Return (X, Y) of the center of cell containing provided text 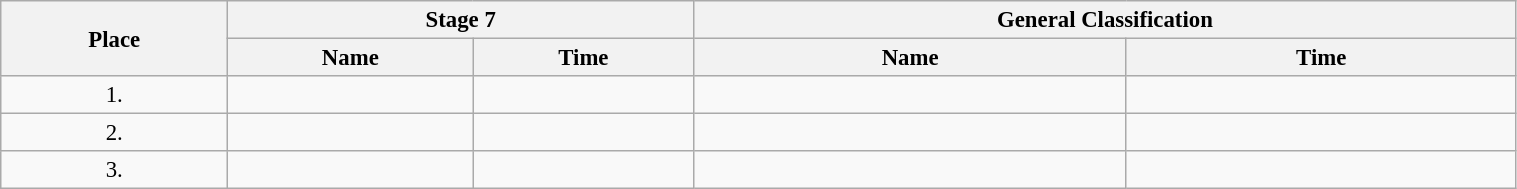
Stage 7 (461, 20)
General Classification (1105, 20)
2. (114, 133)
Place (114, 38)
3. (114, 170)
1. (114, 95)
